Find where the given text appears and provide that cell's center as (x, y) coordinate. 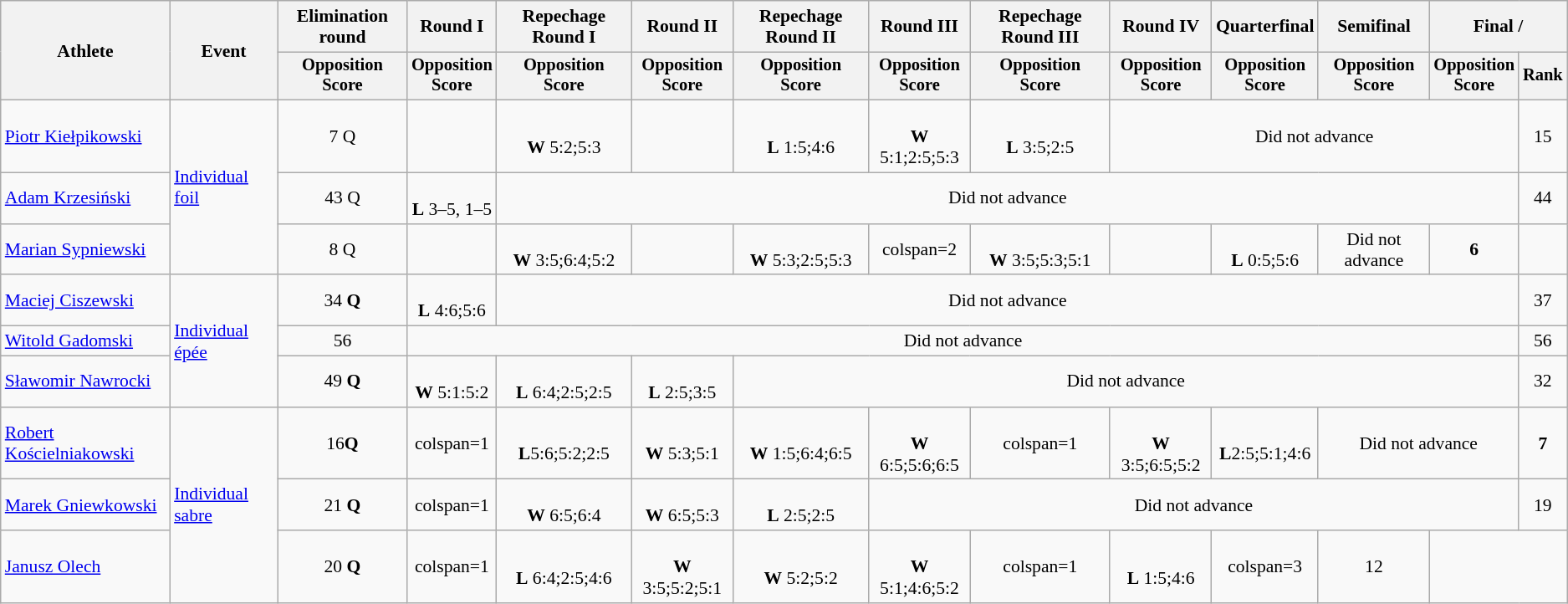
W 5:1:5:2 (452, 381)
Repechage Round II (800, 27)
L 3:5;2:5 (1040, 137)
W 5:3;5:1 (682, 443)
34 Q (343, 301)
Elimination round (343, 27)
Final / (1498, 27)
32 (1543, 381)
W 3:5;6:5;5:2 (1161, 443)
W 3:5;5:2;5:1 (682, 567)
Janusz Olech (85, 567)
Adam Krzesiński (85, 199)
Individual épée (224, 341)
L 2:5;3:5 (682, 381)
15 (1543, 137)
W 3:5;5:3;5:1 (1040, 249)
W 5:3;2:5;5:3 (800, 249)
7 Q (343, 137)
L 4:6;5:6 (452, 301)
W 3:5;6:4;5:2 (564, 249)
L 2:5;2:5 (800, 505)
Semifinal (1373, 27)
W 6:5;5:3 (682, 505)
W 6:5;5:6;6:5 (920, 443)
Athlete (85, 50)
L2:5;5:1;4:6 (1265, 443)
Piotr Kiełpikowski (85, 137)
colspan=2 (920, 249)
Round IV (1161, 27)
W 6:5;6:4 (564, 505)
Rank (1543, 76)
Quarterfinal (1265, 27)
7 (1543, 443)
20 Q (343, 567)
Robert Kościelniakowski (85, 443)
6 (1474, 249)
44 (1543, 199)
12 (1373, 567)
Repechage Round I (564, 27)
colspan=3 (1265, 567)
Round I (452, 27)
16Q (343, 443)
L5:6;5:2;2:5 (564, 443)
49 Q (343, 381)
W 1:5;6:4;6:5 (800, 443)
L 6:4;2:5;2:5 (564, 381)
21 Q (343, 505)
Individual foil (224, 187)
8 Q (343, 249)
W 5:1;4:6;5:2 (920, 567)
19 (1543, 505)
43 Q (343, 199)
Marian Sypniewski (85, 249)
L 3–5, 1–5 (452, 199)
L 0:5;5:6 (1265, 249)
Witold Gadomski (85, 341)
W 5:2;5:3 (564, 137)
Marek Gniewkowski (85, 505)
L 6:4;2:5;4:6 (564, 567)
37 (1543, 301)
Round III (920, 27)
Individual sabre (224, 505)
Sławomir Nawrocki (85, 381)
Repechage Round III (1040, 27)
Maciej Ciszewski (85, 301)
W 5:1;2:5;5:3 (920, 137)
Event (224, 50)
Round II (682, 27)
W 5:2;5:2 (800, 567)
